Return [X, Y] of the center of cell containing provided text 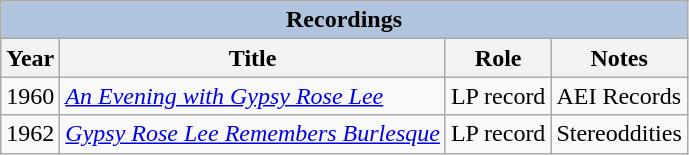
AEI Records [619, 96]
Recordings [344, 20]
Notes [619, 58]
Title [253, 58]
Stereoddities [619, 134]
Role [498, 58]
1960 [30, 96]
1962 [30, 134]
An Evening with Gypsy Rose Lee [253, 96]
Gypsy Rose Lee Remembers Burlesque [253, 134]
Year [30, 58]
